From the cell containing the given text, extract its center point as [x, y] coordinate. 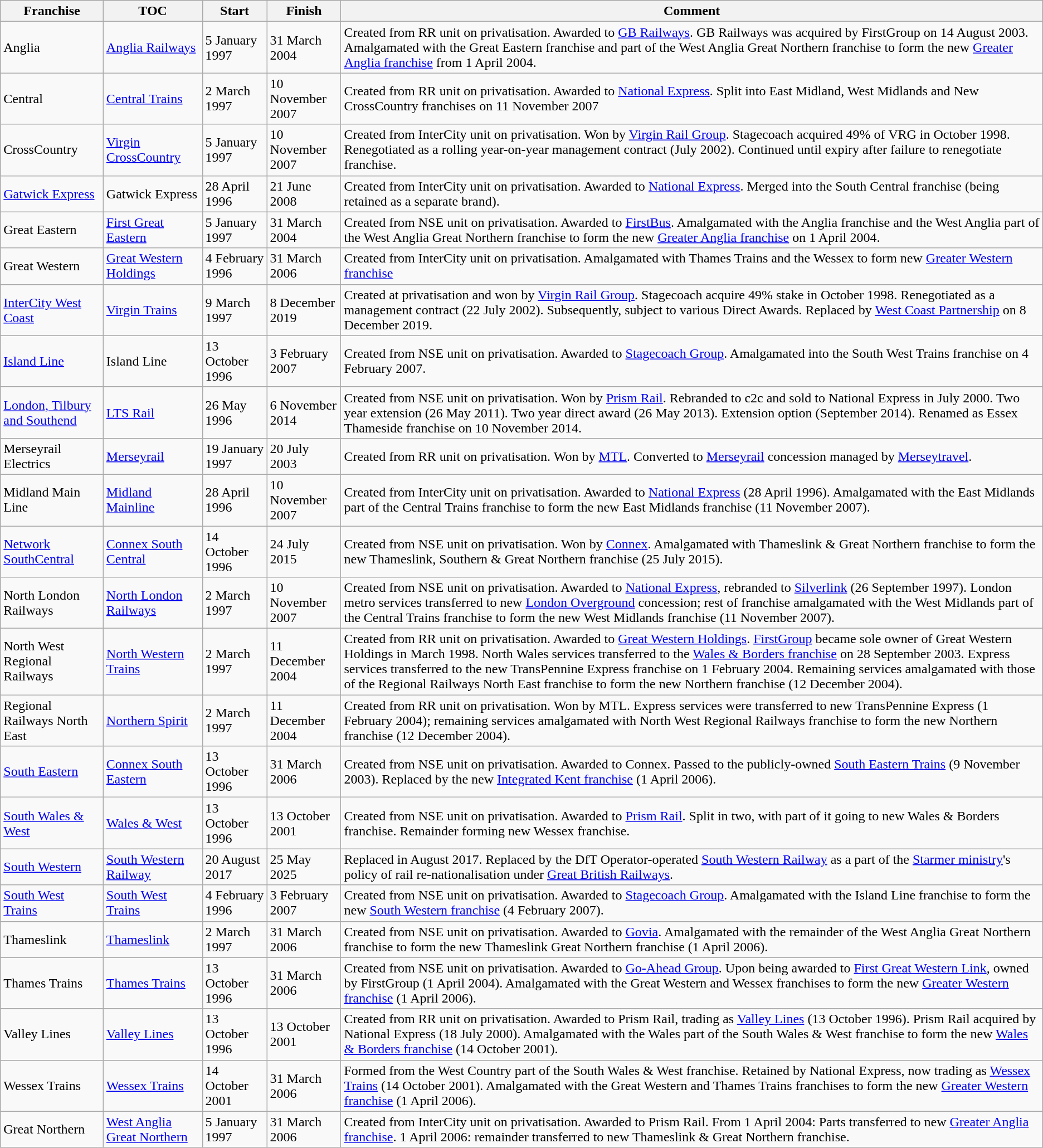
Created from InterCity unit on privatisation. Amalgamated with Thames Trains and the Wessex to form new Greater Western franchise [692, 266]
South Western Railway [153, 867]
Central Trains [153, 99]
South Eastern [52, 772]
19 January 1997 [235, 456]
14 October 1996 [235, 552]
Virgin CrossCountry [153, 150]
25 May 2025 [304, 867]
Anglia Railways [153, 47]
14 October 2001 [235, 1086]
Midland Main Line [52, 500]
Great Northern [52, 1129]
Midland Mainline [153, 500]
First Great Eastern [153, 230]
Franchise [52, 11]
Great Western Holdings [153, 266]
Merseyrail Electrics [52, 456]
21 June 2008 [304, 194]
Anglia [52, 47]
24 July 2015 [304, 552]
6 November 2014 [304, 412]
West Anglia Great Northern [153, 1129]
26 May 1996 [235, 412]
Comment [692, 11]
9 March 1997 [235, 310]
20 July 2003 [304, 456]
CrossCountry [52, 150]
South Western [52, 867]
Merseyrail [153, 456]
Wales & West [153, 823]
London, Tilbury and Southend [52, 412]
InterCity West Coast [52, 310]
Great Eastern [52, 230]
North West Regional Railways [52, 662]
Created from RR unit on privatisation. Won by MTL. Converted to Merseyrail concession managed by Merseytravel. [692, 456]
Start [235, 11]
Connex South Eastern [153, 772]
South Wales & West [52, 823]
Northern Spirit [153, 721]
Created from NSE unit on privatisation. Awarded to Stagecoach Group. Amalgamated into the South West Trains franchise on 4 February 2007. [692, 361]
8 December 2019 [304, 310]
TOC [153, 11]
Central [52, 99]
Great Western [52, 266]
Virgin Trains [153, 310]
Network SouthCentral [52, 552]
20 August 2017 [235, 867]
Regional Railways North East [52, 721]
North Western Trains [153, 662]
LTS Rail [153, 412]
Finish [304, 11]
Connex South Central [153, 552]
